From the cell containing the given text, extract its center point as (X, Y) coordinate. 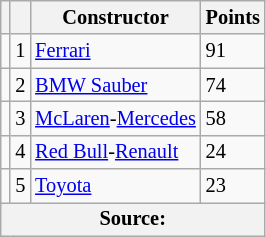
1 (20, 51)
24 (233, 152)
BMW Sauber (115, 85)
4 (20, 152)
McLaren-Mercedes (115, 118)
3 (20, 118)
Constructor (115, 17)
Source: (133, 219)
5 (20, 186)
58 (233, 118)
23 (233, 186)
91 (233, 51)
74 (233, 85)
Points (233, 17)
Red Bull-Renault (115, 152)
Ferrari (115, 51)
Toyota (115, 186)
2 (20, 85)
